Find where the given text appears and provide that cell's center as [X, Y] coordinate. 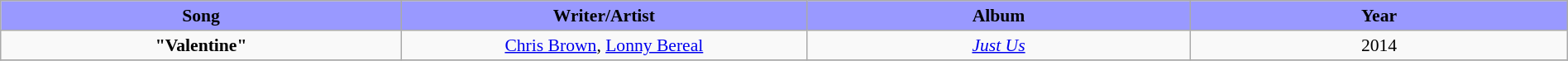
Album [998, 16]
2014 [1379, 45]
Chris Brown, Lonny Bereal [604, 45]
Just Us [998, 45]
Year [1379, 16]
"Valentine" [202, 45]
Writer/Artist [604, 16]
Song [202, 16]
